Locate the cell with the specified text and output its (x, y) center coordinate. 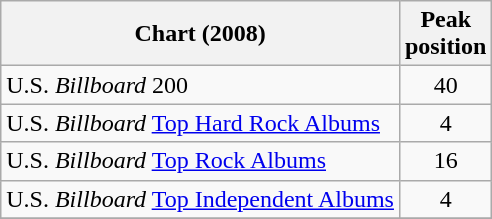
U.S. Billboard 200 (200, 85)
40 (445, 85)
Peakposition (445, 34)
16 (445, 161)
U.S. Billboard Top Rock Albums (200, 161)
U.S. Billboard Top Independent Albums (200, 199)
Chart (2008) (200, 34)
U.S. Billboard Top Hard Rock Albums (200, 123)
